Provide the [X, Y] coordinate of the cell's center where the given text is located.  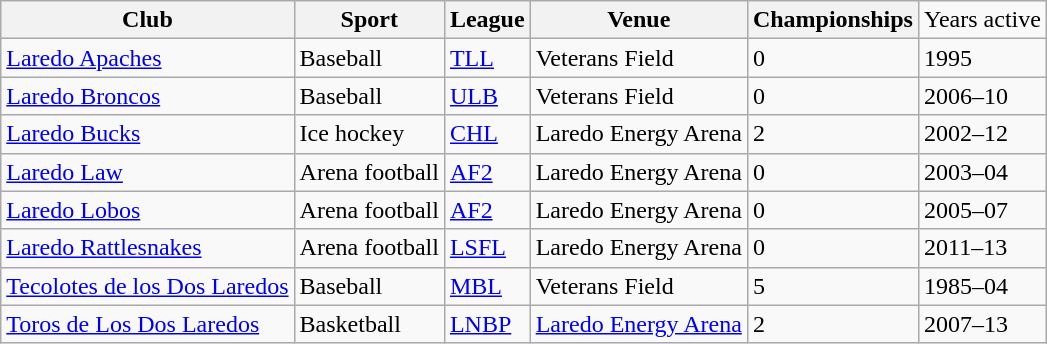
Championships [832, 20]
2005–07 [982, 210]
1995 [982, 58]
League [487, 20]
Laredo Bucks [148, 134]
Tecolotes de los Dos Laredos [148, 286]
LSFL [487, 248]
2002–12 [982, 134]
1985–04 [982, 286]
Laredo Broncos [148, 96]
Years active [982, 20]
2006–10 [982, 96]
Ice hockey [369, 134]
ULB [487, 96]
Venue [638, 20]
Laredo Lobos [148, 210]
CHL [487, 134]
LNBP [487, 324]
5 [832, 286]
Basketball [369, 324]
2003–04 [982, 172]
Toros de Los Dos Laredos [148, 324]
Laredo Rattlesnakes [148, 248]
Laredo Apaches [148, 58]
Sport [369, 20]
MBL [487, 286]
TLL [487, 58]
2007–13 [982, 324]
Laredo Law [148, 172]
2011–13 [982, 248]
Club [148, 20]
